Detect which cell encompasses the target text, then output its (x, y) center coordinate. 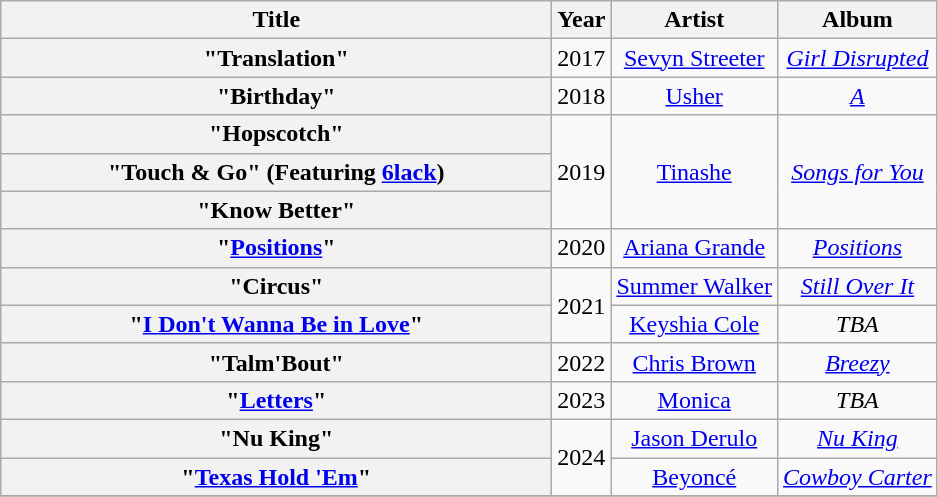
Artist (694, 20)
Jason Derulo (694, 438)
"Letters" (276, 400)
Album (858, 20)
Year (582, 20)
Tinashe (694, 172)
Sevyn Streeter (694, 58)
Positions (858, 248)
2019 (582, 172)
2024 (582, 457)
"Circus" (276, 286)
"Hopscotch" (276, 134)
"Touch & Go" (Featuring 6lack) (276, 172)
Monica (694, 400)
Nu King (858, 438)
2018 (582, 96)
"Texas Hold 'Em" (276, 477)
Beyoncé (694, 477)
2022 (582, 362)
Girl Disrupted (858, 58)
"Nu King" (276, 438)
Keyshia Cole (694, 324)
"I Don't Wanna Be in Love" (276, 324)
Usher (694, 96)
Songs for You (858, 172)
Ariana Grande (694, 248)
Cowboy Carter (858, 477)
A (858, 96)
2021 (582, 305)
Title (276, 20)
2023 (582, 400)
Summer Walker (694, 286)
Still Over It (858, 286)
2020 (582, 248)
2017 (582, 58)
"Translation" (276, 58)
Breezy (858, 362)
"Positions" (276, 248)
"Know Better" (276, 210)
"Birthday" (276, 96)
"Talm'Bout" (276, 362)
Chris Brown (694, 362)
